Extract the (x, y) coordinate from the center of the cell holding the provided text.  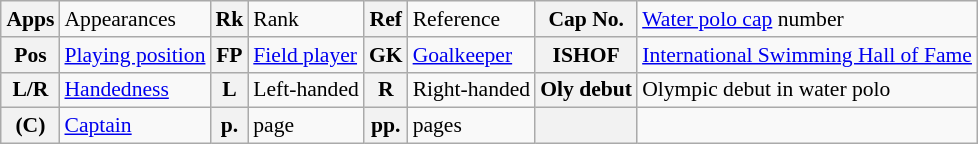
L (230, 90)
GK (386, 55)
(C) (30, 126)
pages (472, 126)
Apps (30, 19)
Goalkeeper (472, 55)
pp. (386, 126)
Oly debut (586, 90)
Rk (230, 19)
International Swimming Hall of Fame (807, 55)
Left-handed (306, 90)
Playing position (134, 55)
Captain (134, 126)
Rank (306, 19)
ISHOF (586, 55)
Water polo cap number (807, 19)
Olympic debut in water polo (807, 90)
Pos (30, 55)
page (306, 126)
p. (230, 126)
Handedness (134, 90)
Right-handed (472, 90)
FP (230, 55)
Ref (386, 19)
Appearances (134, 19)
Reference (472, 19)
L/R (30, 90)
Cap No. (586, 19)
Field player (306, 55)
R (386, 90)
